Return (X, Y) of the center of cell containing provided text 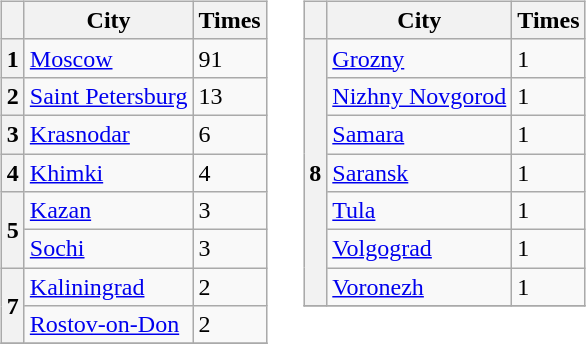
Krasnodar (108, 134)
Moscow (108, 58)
91 (230, 58)
Voronezh (420, 287)
Kaliningrad (108, 287)
Saint Petersburg (108, 96)
Rostov-on-Don (108, 325)
Tula (420, 211)
13 (230, 96)
Saransk (420, 173)
Kazan (108, 211)
Grozny (420, 58)
Khimki (108, 173)
Volgograd (420, 249)
7 (12, 306)
6 (230, 134)
8 (316, 172)
Sochi (108, 249)
Nizhny Novgorod (420, 96)
Samara (420, 134)
5 (12, 230)
